Pinpoint the cell where the given text exists, returning its (x, y) midpoint coordinate. 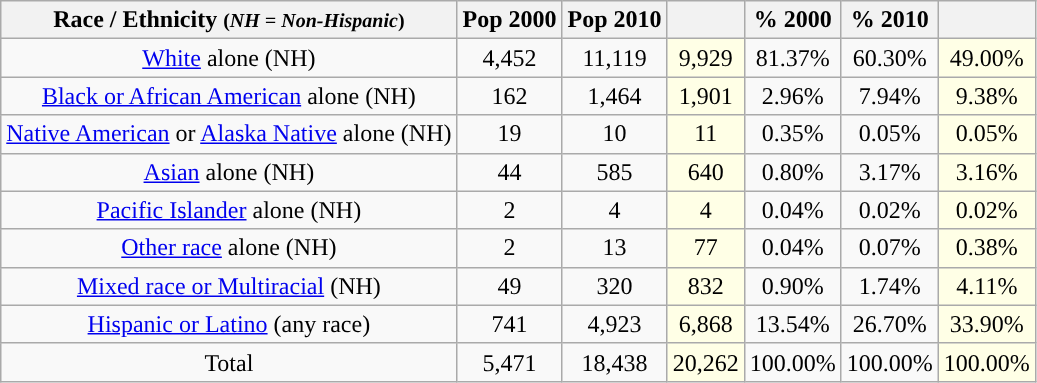
33.90% (986, 324)
% 2000 (792, 20)
13 (614, 248)
10 (614, 134)
Mixed race or Multiracial (NH) (229, 286)
7.94% (890, 96)
3.16% (986, 172)
3.17% (890, 172)
Total (229, 362)
Other race alone (NH) (229, 248)
162 (510, 96)
Hispanic or Latino (any race) (229, 324)
18,438 (614, 362)
44 (510, 172)
19 (510, 134)
49 (510, 286)
832 (706, 286)
4.11% (986, 286)
Asian alone (NH) (229, 172)
Race / Ethnicity (NH = Non-Hispanic) (229, 20)
4,452 (510, 58)
% 2010 (890, 20)
11,119 (614, 58)
26.70% (890, 324)
0.35% (792, 134)
0.90% (792, 286)
9.38% (986, 96)
741 (510, 324)
6,868 (706, 324)
77 (706, 248)
81.37% (792, 58)
585 (614, 172)
11 (706, 134)
640 (706, 172)
0.07% (890, 248)
0.80% (792, 172)
2.96% (792, 96)
Pop 2000 (510, 20)
White alone (NH) (229, 58)
20,262 (706, 362)
60.30% (890, 58)
Native American or Alaska Native alone (NH) (229, 134)
1,901 (706, 96)
9,929 (706, 58)
Pop 2010 (614, 20)
Black or African American alone (NH) (229, 96)
0.38% (986, 248)
13.54% (792, 324)
49.00% (986, 58)
320 (614, 286)
5,471 (510, 362)
1,464 (614, 96)
1.74% (890, 286)
4,923 (614, 324)
Pacific Islander alone (NH) (229, 210)
